Locate the cell with the specified text and output its [x, y] center coordinate. 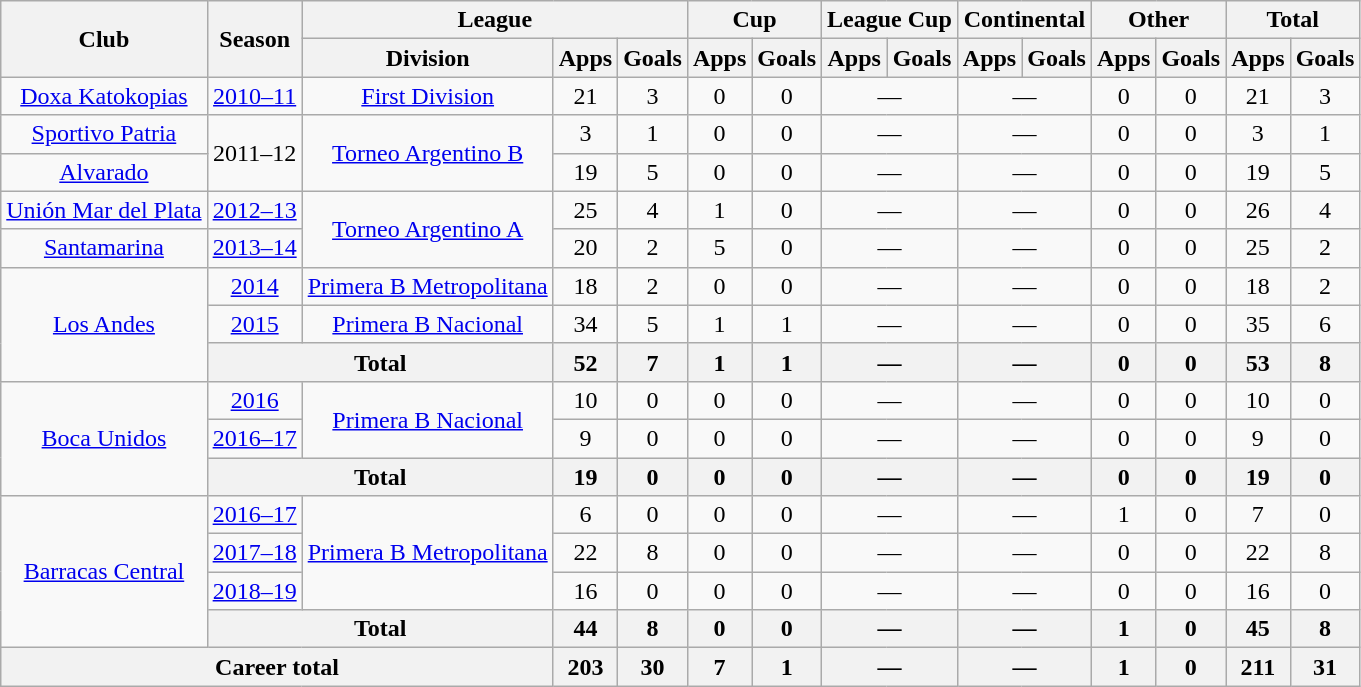
Los Andes [104, 324]
League Cup [890, 20]
44 [585, 629]
Career total [277, 667]
2016 [254, 400]
Alvarado [104, 172]
35 [1258, 324]
Boca Unidos [104, 438]
Santamarina [104, 248]
Unión Mar del Plata [104, 210]
2013–14 [254, 248]
53 [1258, 362]
Torneo Argentino A [428, 229]
203 [585, 667]
Doxa Katokopias [104, 96]
Torneo Argentino B [428, 153]
2015 [254, 324]
20 [585, 248]
Division [428, 58]
Other [1158, 20]
2014 [254, 286]
211 [1258, 667]
2018–19 [254, 591]
45 [1258, 629]
Club [104, 39]
Season [254, 39]
31 [1325, 667]
Barracas Central [104, 572]
2012–13 [254, 210]
2011–12 [254, 153]
Continental [1024, 20]
2010–11 [254, 96]
League [494, 20]
2017–18 [254, 553]
34 [585, 324]
52 [585, 362]
30 [653, 667]
Cup [754, 20]
Sportivo Patria [104, 134]
First Division [428, 96]
26 [1258, 210]
